For the text-containing cell, return its midpoint in [x, y] coordinate format. 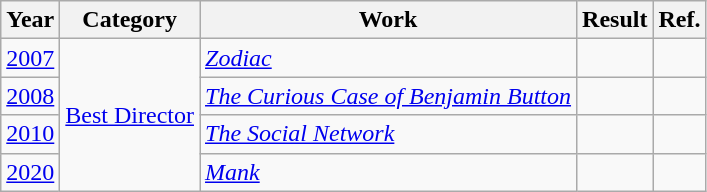
Best Director [130, 115]
2010 [30, 134]
Ref. [680, 20]
Work [388, 20]
The Social Network [388, 134]
Year [30, 20]
The Curious Case of Benjamin Button [388, 96]
Zodiac [388, 58]
2007 [30, 58]
2008 [30, 96]
Mank [388, 172]
2020 [30, 172]
Result [615, 20]
Category [130, 20]
